Output the [x, y] coordinate of the center of the cell containing the given text.  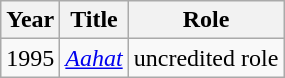
Year [30, 20]
1995 [30, 58]
Title [94, 20]
Role [206, 20]
uncredited role [206, 58]
Aahat [94, 58]
